Return (X, Y) of the center of cell containing provided text 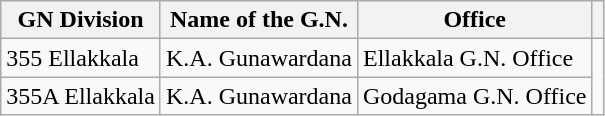
GN Division (81, 20)
Office (474, 20)
355A Ellakkala (81, 96)
Name of the G.N. (258, 20)
355 Ellakkala (81, 58)
Ellakkala G.N. Office (474, 58)
Godagama G.N. Office (474, 96)
